Provide the [x, y] coordinate of the cell's center where the given text is located.  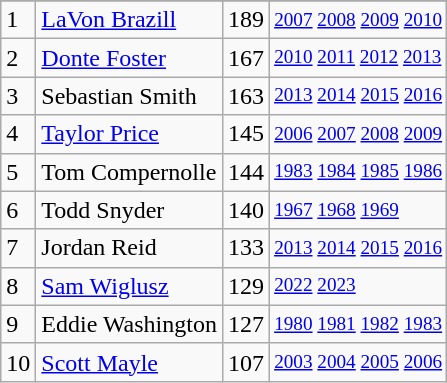
2006 2007 2008 2009 [358, 134]
140 [246, 210]
163 [246, 96]
3 [18, 96]
6 [18, 210]
2007 2008 2009 2010 [358, 20]
167 [246, 58]
133 [246, 248]
1 [18, 20]
145 [246, 134]
Scott Mayle [130, 362]
1967 1968 1969 [358, 210]
189 [246, 20]
8 [18, 286]
2010 2011 2012 2013 [358, 58]
Donte Foster [130, 58]
Sebastian Smith [130, 96]
107 [246, 362]
144 [246, 172]
129 [246, 286]
4 [18, 134]
7 [18, 248]
Tom Compernolle [130, 172]
2003 2004 2005 2006 [358, 362]
Jordan Reid [130, 248]
2022 2023 [358, 286]
2 [18, 58]
10 [18, 362]
Taylor Price [130, 134]
Eddie Washington [130, 324]
9 [18, 324]
Sam Wiglusz [130, 286]
5 [18, 172]
127 [246, 324]
LaVon Brazill [130, 20]
1983 1984 1985 1986 [358, 172]
Todd Snyder [130, 210]
1980 1981 1982 1983 [358, 324]
